Identify which cell holds the provided text, then report its (x, y) central coordinate. 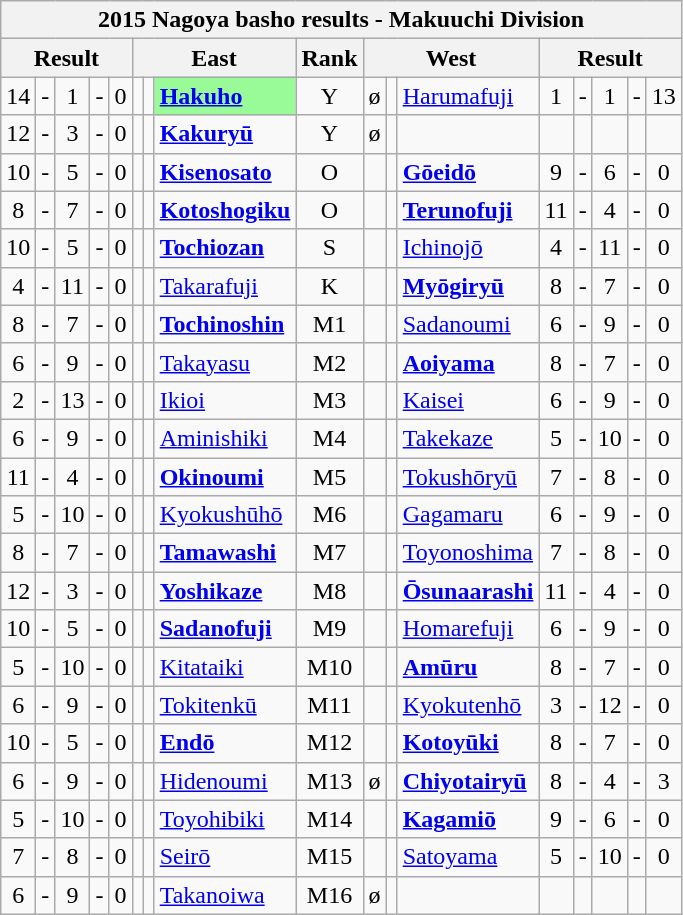
14 (18, 96)
Seirō (225, 857)
Endō (225, 743)
Gagamaru (468, 515)
M8 (330, 591)
2015 Nagoya basho results - Makuuchi Division (342, 20)
Kaisei (468, 400)
Kakuryū (225, 134)
M15 (330, 857)
M7 (330, 553)
Rank (330, 58)
Hakuho (225, 96)
Tochinoshin (225, 324)
M2 (330, 362)
Toyonoshima (468, 553)
S (330, 248)
Kyokushūhō (225, 515)
M10 (330, 667)
Aminishiki (225, 438)
Tochiozan (225, 248)
K (330, 286)
Takarafuji (225, 286)
Kagamiō (468, 819)
Amūru (468, 667)
Toyohibiki (225, 819)
Harumafuji (468, 96)
East (214, 58)
Chiyotairyū (468, 781)
Kitataiki (225, 667)
M9 (330, 629)
M3 (330, 400)
Takayasu (225, 362)
West (451, 58)
Takanoiwa (225, 895)
Satoyama (468, 857)
2 (18, 400)
Aoiyama (468, 362)
Terunofuji (468, 210)
Ōsunaarashi (468, 591)
M14 (330, 819)
M16 (330, 895)
Sadanoumi (468, 324)
Gōeidō (468, 172)
Kyokutenhō (468, 705)
M13 (330, 781)
Homarefuji (468, 629)
Kotoyūki (468, 743)
Hidenoumi (225, 781)
Kotoshogiku (225, 210)
Ichinojō (468, 248)
M12 (330, 743)
M1 (330, 324)
Ikioi (225, 400)
Takekaze (468, 438)
Yoshikaze (225, 591)
M11 (330, 705)
M6 (330, 515)
Kisenosato (225, 172)
Tokushōryū (468, 477)
Myōgiryū (468, 286)
Okinoumi (225, 477)
Sadanofuji (225, 629)
M5 (330, 477)
Tamawashi (225, 553)
Tokitenkū (225, 705)
M4 (330, 438)
